Return the [x, y] coordinate for the center point of the cell that contains the specified text.  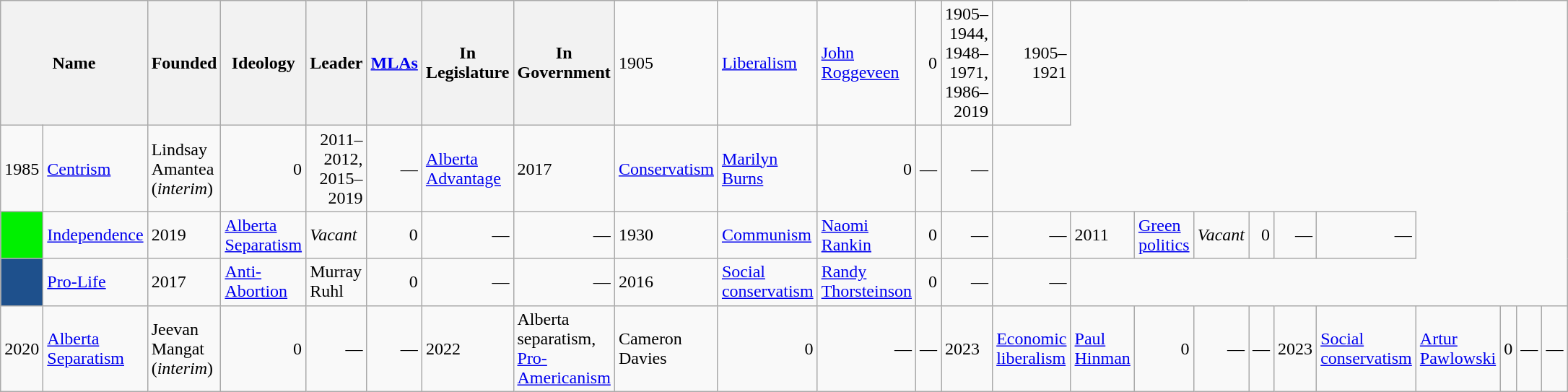
Alberta separatism, Pro-Americanism [564, 348]
Conservatism [666, 169]
Name [74, 64]
In Government [564, 64]
Paul Hinman [1102, 348]
Ideology [263, 64]
1905 [666, 64]
2016 [666, 282]
John Roggeveen [866, 64]
2020 [22, 348]
1930 [666, 235]
Leader [336, 64]
Liberalism [767, 64]
Alberta Advantage [468, 169]
2011–2012, 2015–2019 [336, 169]
Naomi Rankin [866, 235]
1905–1944, 1948–1971, 1986–2019 [967, 64]
Pro-Life [95, 282]
Economic liberalism [1032, 348]
Lindsay Amantea (interim) [184, 169]
1985 [22, 169]
Centrism [95, 169]
2011 [1102, 235]
Anti-Abortion [263, 282]
In Legislature [468, 64]
Murray Ruhl [336, 282]
Cameron Davies [666, 348]
MLAs [394, 64]
Founded [184, 64]
2022 [468, 348]
Independence [95, 235]
Artur Pawlowski [1458, 348]
Green politics [1164, 235]
2019 [184, 235]
Jeevan Mangat (interim) [184, 348]
Communism [767, 235]
Marilyn Burns [767, 169]
1905–1921 [1032, 64]
Randy Thorsteinson [866, 282]
